Identify which cell holds the provided text, then report its (X, Y) central coordinate. 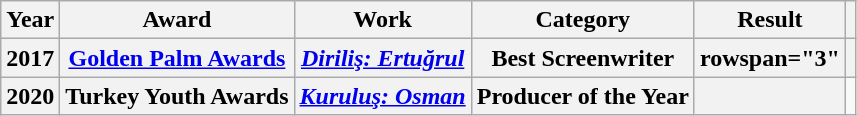
rowspan="3" (770, 58)
Category (582, 20)
Diriliş: Ertuğrul (382, 58)
Year (30, 20)
Work (382, 20)
Producer of the Year (582, 96)
2017 (30, 58)
Award (177, 20)
Turkey Youth Awards (177, 96)
Result (770, 20)
2020 (30, 96)
Kuruluş: Osman (382, 96)
Best Screenwriter (582, 58)
Golden Palm Awards (177, 58)
